Capture the cell that displays the provided text and extract its [X, Y] central coordinate. 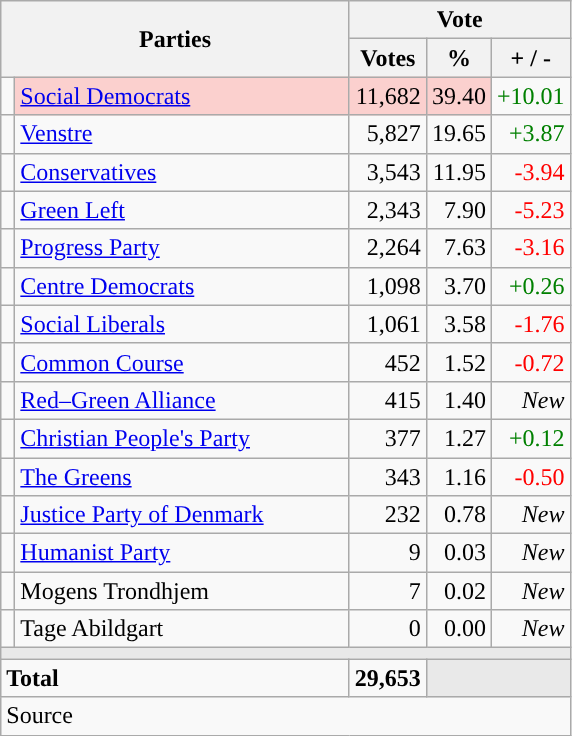
1.16 [458, 477]
2,264 [388, 248]
Centre Democrats [182, 286]
Christian People's Party [182, 438]
0 [388, 629]
+10.01 [530, 96]
11.95 [458, 172]
0.78 [458, 515]
Justice Party of Denmark [182, 515]
7 [388, 591]
The Greens [182, 477]
Source [286, 716]
3.58 [458, 324]
1.40 [458, 400]
Parties [176, 39]
0.00 [458, 629]
Tage Abildgart [182, 629]
29,653 [388, 678]
+3.87 [530, 134]
Conservatives [182, 172]
343 [388, 477]
Progress Party [182, 248]
7.63 [458, 248]
1.52 [458, 362]
-1.76 [530, 324]
Mogens Trondhjem [182, 591]
Red–Green Alliance [182, 400]
377 [388, 438]
9 [388, 553]
-5.23 [530, 210]
+0.26 [530, 286]
Social Liberals [182, 324]
0.02 [458, 591]
+0.12 [530, 438]
Vote [460, 20]
-3.16 [530, 248]
1,061 [388, 324]
+ / - [530, 58]
452 [388, 362]
11,682 [388, 96]
2,343 [388, 210]
1.27 [458, 438]
0.03 [458, 553]
415 [388, 400]
Common Course [182, 362]
-0.50 [530, 477]
39.40 [458, 96]
5,827 [388, 134]
Total [176, 678]
1,098 [388, 286]
Venstre [182, 134]
-0.72 [530, 362]
Votes [388, 58]
7.90 [458, 210]
Humanist Party [182, 553]
3.70 [458, 286]
Social Democrats [182, 96]
19.65 [458, 134]
-3.94 [530, 172]
232 [388, 515]
3,543 [388, 172]
Green Left [182, 210]
% [458, 58]
